Determine the [X, Y] coordinate at the center of the cell enclosing the given text.  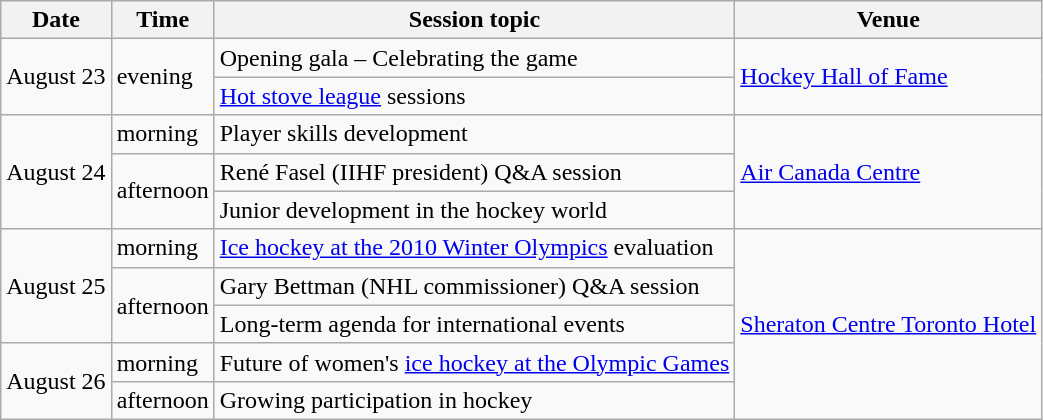
Opening gala – Celebrating the game [474, 58]
Player skills development [474, 134]
Gary Bettman (NHL commissioner) Q&A session [474, 286]
Future of women's ice hockey at the Olympic Games [474, 362]
Ice hockey at the 2010 Winter Olympics evaluation [474, 248]
August 26 [56, 381]
August 25 [56, 286]
August 23 [56, 77]
Time [162, 20]
Hot stove league sessions [474, 96]
Session topic [474, 20]
Junior development in the hockey world [474, 210]
Hockey Hall of Fame [888, 77]
Growing participation in hockey [474, 400]
evening [162, 77]
Sheraton Centre Toronto Hotel [888, 324]
Venue [888, 20]
René Fasel (IIHF president) Q&A session [474, 172]
Date [56, 20]
Air Canada Centre [888, 172]
Long-term agenda for international events [474, 324]
August 24 [56, 172]
